Pinpoint the cell where the given text exists, returning its [X, Y] midpoint coordinate. 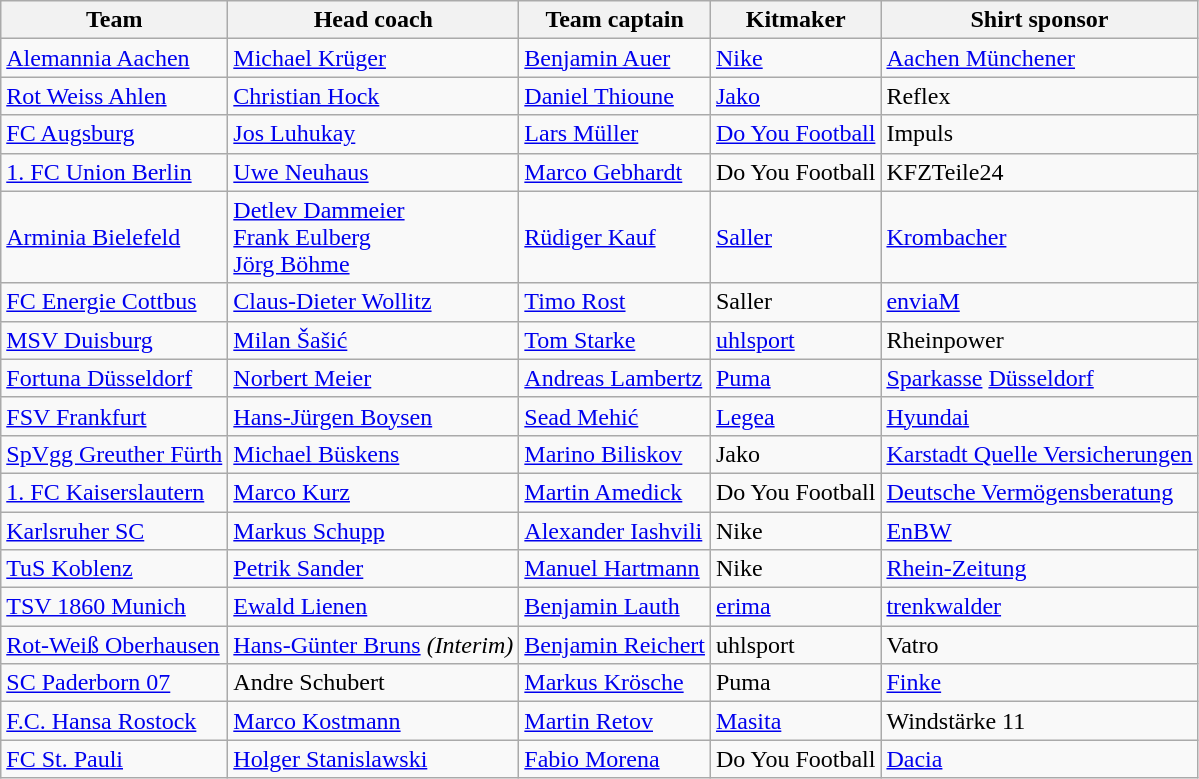
Uwe Neuhaus [374, 172]
Fabio Morena [615, 759]
Benjamin Lauth [615, 607]
Manuel Hartmann [615, 569]
Tom Starke [615, 340]
FC St. Pauli [114, 759]
Rhein-Zeitung [1040, 569]
Rheinpower [1040, 340]
Detlev Dammeier Frank Eulberg Jörg Böhme [374, 237]
Marco Kurz [374, 492]
MSV Duisburg [114, 340]
Hans-Günter Bruns (Interim) [374, 645]
Lars Müller [615, 134]
Marco Kostmann [374, 721]
Christian Hock [374, 96]
SpVgg Greuther Fürth [114, 454]
Rüdiger Kauf [615, 237]
Benjamin Reichert [615, 645]
Hyundai [1040, 416]
Rot-Weiß Oberhausen [114, 645]
Karlsruher SC [114, 531]
Deutsche Vermögensberatung [1040, 492]
Sead Mehić [615, 416]
Team [114, 20]
Marco Gebhardt [615, 172]
Karstadt Quelle Versicherungen [1040, 454]
Hans-Jürgen Boysen [374, 416]
enviaM [1040, 302]
Fortuna Düsseldorf [114, 378]
Michael Büskens [374, 454]
Alemannia Aachen [114, 58]
Impuls [1040, 134]
Krombacher [1040, 237]
Markus Krösche [615, 683]
Alexander Iashvili [615, 531]
Sparkasse Düsseldorf [1040, 378]
Kitmaker [795, 20]
F.C. Hansa Rostock [114, 721]
Holger Stanislawski [374, 759]
Masita [795, 721]
Vatro [1040, 645]
Norbert Meier [374, 378]
Aachen Münchener [1040, 58]
trenkwalder [1040, 607]
KFZTeile24 [1040, 172]
Timo Rost [615, 302]
1. FC Kaiserslautern [114, 492]
Reflex [1040, 96]
TuS Koblenz [114, 569]
Andreas Lambertz [615, 378]
Arminia Bielefeld [114, 237]
Petrik Sander [374, 569]
Claus-Dieter Wollitz [374, 302]
Martin Retov [615, 721]
Team captain [615, 20]
Windstärke 11 [1040, 721]
Head coach [374, 20]
Markus Schupp [374, 531]
SC Paderborn 07 [114, 683]
Marino Biliskov [615, 454]
Jos Luhukay [374, 134]
Daniel Thioune [615, 96]
EnBW [1040, 531]
Ewald Lienen [374, 607]
Michael Krüger [374, 58]
Martin Amedick [615, 492]
Finke [1040, 683]
Rot Weiss Ahlen [114, 96]
TSV 1860 Munich [114, 607]
Legea [795, 416]
Shirt sponsor [1040, 20]
1. FC Union Berlin [114, 172]
FC Energie Cottbus [114, 302]
FC Augsburg [114, 134]
erima [795, 607]
FSV Frankfurt [114, 416]
Dacia [1040, 759]
Milan Šašić [374, 340]
Andre Schubert [374, 683]
Benjamin Auer [615, 58]
